Capture the cell that displays the provided text and extract its [X, Y] central coordinate. 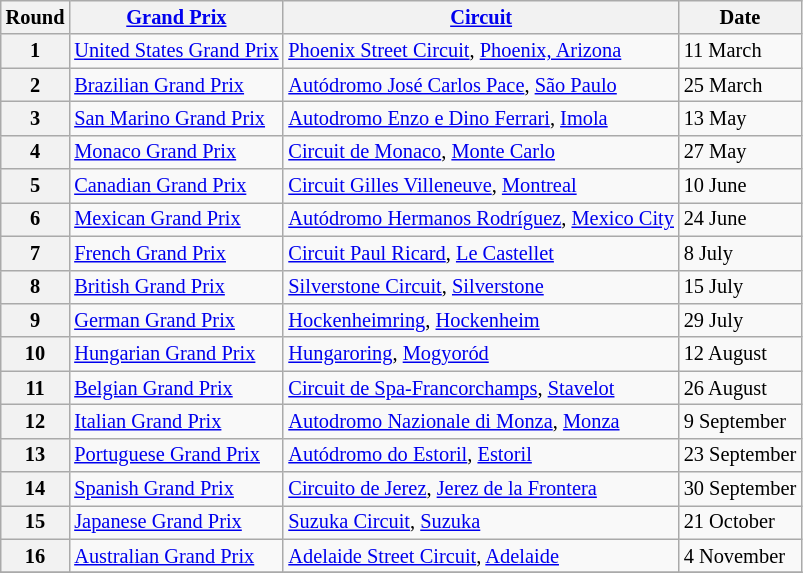
Hungarian Grand Prix [176, 354]
2 [36, 85]
26 August [740, 388]
Date [740, 17]
Italian Grand Prix [176, 421]
3 [36, 118]
11 March [740, 51]
Autódromo José Carlos Pace, São Paulo [480, 85]
Hungaroring, Mogyoród [480, 354]
Australian Grand Prix [176, 556]
Phoenix Street Circuit, Phoenix, Arizona [480, 51]
9 [36, 320]
11 [36, 388]
24 June [740, 219]
7 [36, 253]
Autodromo Nazionale di Monza, Monza [480, 421]
Mexican Grand Prix [176, 219]
Hockenheimring, Hockenheim [480, 320]
Brazilian Grand Prix [176, 85]
Circuit Paul Ricard, Le Castellet [480, 253]
4 November [740, 556]
25 March [740, 85]
Circuit [480, 17]
16 [36, 556]
Japanese Grand Prix [176, 522]
Autódromo do Estoril, Estoril [480, 455]
Silverstone Circuit, Silverstone [480, 287]
Monaco Grand Prix [176, 152]
15 [36, 522]
Portuguese Grand Prix [176, 455]
Circuit de Monaco, Monte Carlo [480, 152]
Autódromo Hermanos Rodríguez, Mexico City [480, 219]
9 September [740, 421]
29 July [740, 320]
5 [36, 186]
Grand Prix [176, 17]
27 May [740, 152]
23 September [740, 455]
Circuit de Spa-Francorchamps, Stavelot [480, 388]
13 May [740, 118]
15 July [740, 287]
French Grand Prix [176, 253]
8 [36, 287]
United States Grand Prix [176, 51]
Adelaide Street Circuit, Adelaide [480, 556]
21 October [740, 522]
Autodromo Enzo e Dino Ferrari, Imola [480, 118]
30 September [740, 489]
Suzuka Circuit, Suzuka [480, 522]
10 [36, 354]
Belgian Grand Prix [176, 388]
6 [36, 219]
4 [36, 152]
Round [36, 17]
German Grand Prix [176, 320]
Circuit Gilles Villeneuve, Montreal [480, 186]
14 [36, 489]
12 [36, 421]
Canadian Grand Prix [176, 186]
British Grand Prix [176, 287]
13 [36, 455]
1 [36, 51]
San Marino Grand Prix [176, 118]
12 August [740, 354]
10 June [740, 186]
Circuito de Jerez, Jerez de la Frontera [480, 489]
8 July [740, 253]
Spanish Grand Prix [176, 489]
